Provide the [X, Y] coordinate of the cell's center where the given text is located.  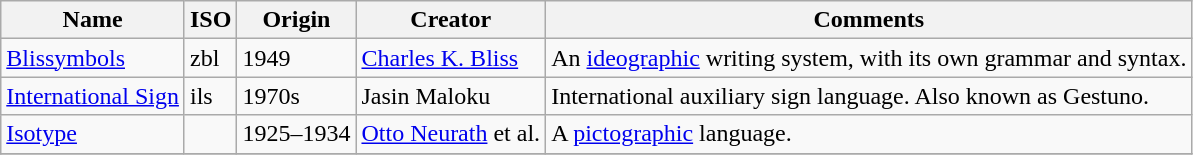
An ideographic writing system, with its own grammar and syntax. [869, 58]
A pictographic language. [869, 134]
1970s [296, 96]
Comments [869, 20]
Blissymbols [93, 58]
Jasin Maloku [451, 96]
Charles K. Bliss [451, 58]
ISO [210, 20]
International auxiliary sign language. Also known as Gestuno. [869, 96]
Name [93, 20]
Otto Neurath et al. [451, 134]
Creator [451, 20]
zbl [210, 58]
Isotype [93, 134]
Origin [296, 20]
ils [210, 96]
1949 [296, 58]
International Sign [93, 96]
1925–1934 [296, 134]
